Determine the [x, y] coordinate at the center of the cell enclosing the given text.  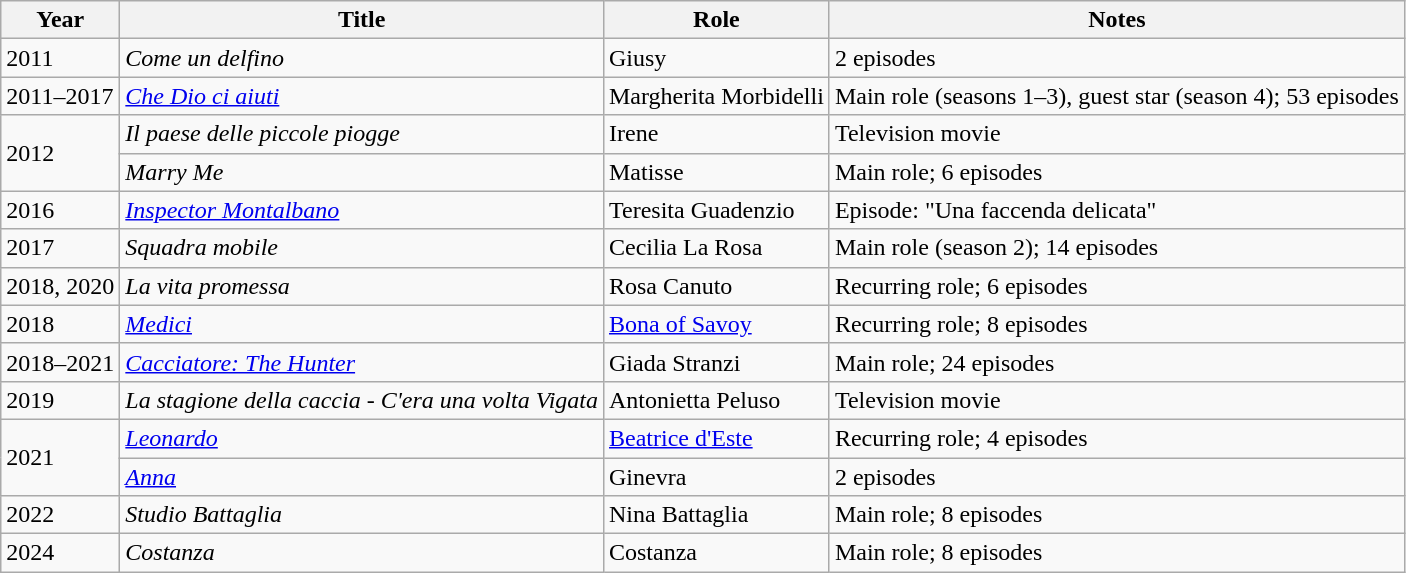
Giusy [716, 58]
Irene [716, 134]
Margherita Morbidelli [716, 96]
Main role (season 2); 14 episodes [1116, 248]
Year [60, 20]
Teresita Guadenzio [716, 210]
Anna [362, 477]
2021 [60, 457]
Come un delfino [362, 58]
Giada Stranzi [716, 362]
2018, 2020 [60, 286]
2011 [60, 58]
Antonietta Peluso [716, 400]
Medici [362, 324]
Inspector Montalbano [362, 210]
Matisse [716, 172]
Episode: "Una faccenda delicata" [1116, 210]
2022 [60, 515]
Che Dio ci aiuti [362, 96]
Leonardo [362, 438]
2024 [60, 553]
2018 [60, 324]
Main role; 6 episodes [1116, 172]
Cecilia La Rosa [716, 248]
Studio Battaglia [362, 515]
Main role; 24 episodes [1116, 362]
Squadra mobile [362, 248]
La stagione della caccia - C'era una volta Vigata [362, 400]
Recurring role; 8 episodes [1116, 324]
La vita promessa [362, 286]
2016 [60, 210]
Rosa Canuto [716, 286]
Marry Me [362, 172]
Notes [1116, 20]
Ginevra [716, 477]
Nina Battaglia [716, 515]
2017 [60, 248]
Cacciatore: The Hunter [362, 362]
Title [362, 20]
Beatrice d'Este [716, 438]
2012 [60, 153]
2018–2021 [60, 362]
Recurring role; 6 episodes [1116, 286]
Il paese delle piccole piogge [362, 134]
2019 [60, 400]
Main role (seasons 1–3), guest star (season 4); 53 episodes [1116, 96]
Bona of Savoy [716, 324]
Recurring role; 4 episodes [1116, 438]
Role [716, 20]
2011–2017 [60, 96]
